Provide the [X, Y] coordinate of the cell's center where the given text is located.  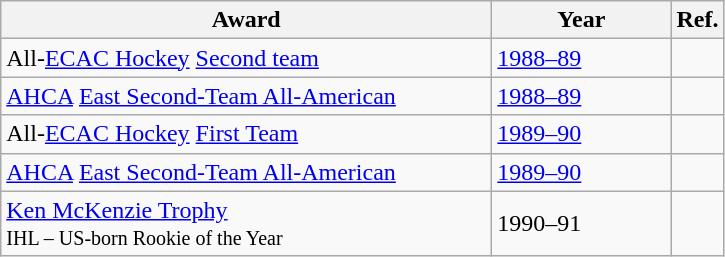
Ken McKenzie TrophyIHL – US-born Rookie of the Year [246, 224]
1990–91 [582, 224]
Award [246, 20]
Year [582, 20]
All-ECAC Hockey Second team [246, 58]
All-ECAC Hockey First Team [246, 134]
Ref. [698, 20]
